From the cell containing the given text, extract its center point as [x, y] coordinate. 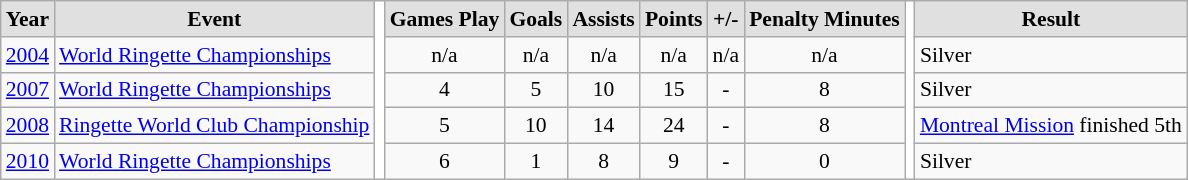
Year [28, 19]
Assists [604, 19]
Result [1051, 19]
2007 [28, 90]
6 [445, 162]
Points [674, 19]
Games Play [445, 19]
Ringette World Club Championship [214, 126]
9 [674, 162]
+/- [726, 19]
2004 [28, 55]
Penalty Minutes [824, 19]
Event [214, 19]
0 [824, 162]
4 [445, 90]
15 [674, 90]
24 [674, 126]
2010 [28, 162]
Montreal Mission finished 5th [1051, 126]
Goals [536, 19]
2008 [28, 126]
1 [536, 162]
14 [604, 126]
